Pinpoint the cell where the given text exists, returning its [X, Y] midpoint coordinate. 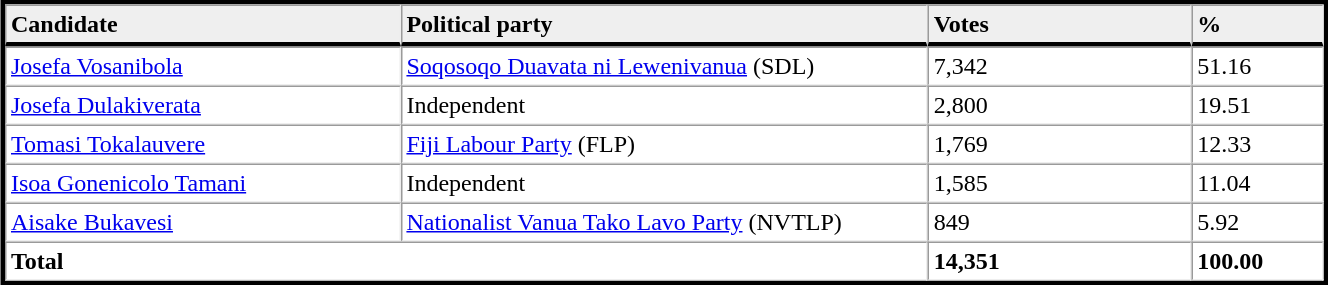
849 [1060, 222]
5.92 [1257, 222]
12.33 [1257, 144]
Political party [664, 25]
Soqosoqo Duavata ni Lewenivanua (SDL) [664, 66]
Tomasi Tokalauvere [202, 144]
Candidate [202, 25]
Josefa Vosanibola [202, 66]
7,342 [1060, 66]
Total [466, 262]
1,585 [1060, 184]
Isoa Gonenicolo Tamani [202, 184]
Nationalist Vanua Tako Lavo Party (NVTLP) [664, 222]
Fiji Labour Party (FLP) [664, 144]
Votes [1060, 25]
2,800 [1060, 106]
51.16 [1257, 66]
14,351 [1060, 262]
% [1257, 25]
Josefa Dulakiverata [202, 106]
1,769 [1060, 144]
19.51 [1257, 106]
Aisake Bukavesi [202, 222]
100.00 [1257, 262]
11.04 [1257, 184]
